Capture the cell that displays the provided text and extract its (X, Y) central coordinate. 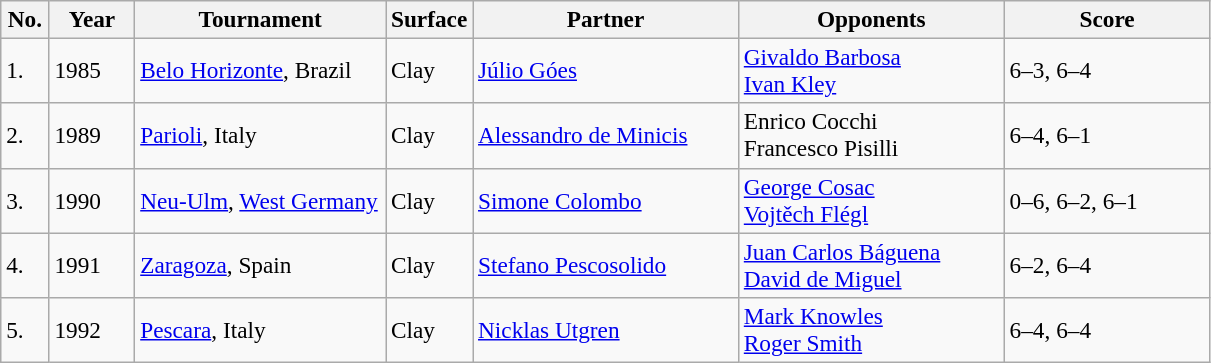
Score (1107, 19)
6–2, 6–4 (1107, 264)
1990 (92, 200)
Mark Knowles Roger Smith (871, 330)
6–4, 6–1 (1107, 136)
3. (25, 200)
Zaragoza, Spain (260, 264)
Givaldo Barbosa Ivan Kley (871, 70)
Juan Carlos Báguena David de Miguel (871, 264)
4. (25, 264)
Simone Colombo (606, 200)
2. (25, 136)
1989 (92, 136)
1985 (92, 70)
1991 (92, 264)
Pescara, Italy (260, 330)
6–4, 6–4 (1107, 330)
Neu-Ulm, West Germany (260, 200)
5. (25, 330)
Year (92, 19)
1992 (92, 330)
0–6, 6–2, 6–1 (1107, 200)
6–3, 6–4 (1107, 70)
No. (25, 19)
Surface (430, 19)
Partner (606, 19)
Tournament (260, 19)
George Cosac Vojtěch Flégl (871, 200)
Alessandro de Minicis (606, 136)
Nicklas Utgren (606, 330)
Enrico Cocchi Francesco Pisilli (871, 136)
Júlio Góes (606, 70)
Opponents (871, 19)
1. (25, 70)
Parioli, Italy (260, 136)
Stefano Pescosolido (606, 264)
Belo Horizonte, Brazil (260, 70)
